Provide the (X, Y) coordinate of the cell's center where the given text is located.  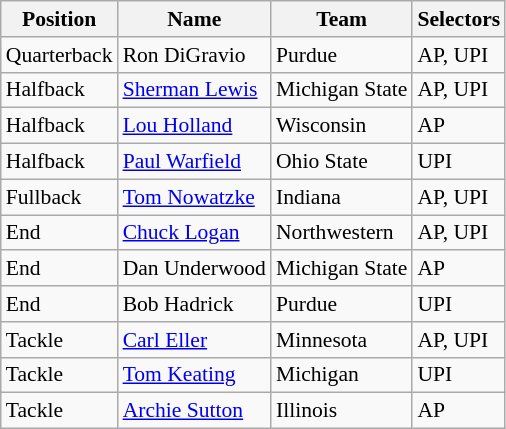
Position (60, 19)
Archie Sutton (194, 411)
Tom Nowatzke (194, 197)
Chuck Logan (194, 233)
Carl Eller (194, 340)
Paul Warfield (194, 162)
Illinois (342, 411)
Northwestern (342, 233)
Wisconsin (342, 126)
Minnesota (342, 340)
Michigan (342, 375)
Lou Holland (194, 126)
Bob Hadrick (194, 304)
Indiana (342, 197)
Dan Underwood (194, 269)
Quarterback (60, 55)
Selectors (458, 19)
Sherman Lewis (194, 90)
Team (342, 19)
Name (194, 19)
Ron DiGravio (194, 55)
Fullback (60, 197)
Ohio State (342, 162)
Tom Keating (194, 375)
